Search for the cell housing the specified text and yield its [X, Y] center coordinate. 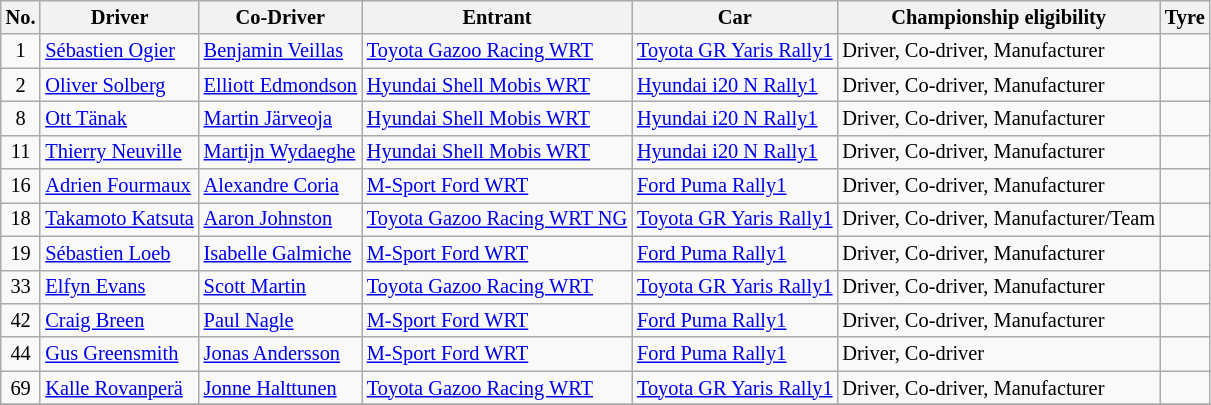
8 [21, 118]
Driver [119, 17]
Adrien Fourmaux [119, 186]
Championship eligibility [998, 17]
Martin Järveoja [280, 118]
Sébastien Ogier [119, 51]
42 [21, 320]
Driver, Co-driver [998, 354]
33 [21, 287]
Jonas Andersson [280, 354]
16 [21, 186]
11 [21, 152]
Scott Martin [280, 287]
Isabelle Galmiche [280, 253]
Driver, Co-driver, Manufacturer/Team [998, 219]
Oliver Solberg [119, 85]
Takamoto Katsuta [119, 219]
Ott Tänak [119, 118]
2 [21, 85]
Elliott Edmondson [280, 85]
Entrant [497, 17]
Benjamin Veillas [280, 51]
Elfyn Evans [119, 287]
Co-Driver [280, 17]
1 [21, 51]
Thierry Neuville [119, 152]
Paul Nagle [280, 320]
18 [21, 219]
19 [21, 253]
Kalle Rovanperä [119, 388]
Car [734, 17]
Aaron Johnston [280, 219]
69 [21, 388]
Gus Greensmith [119, 354]
Alexandre Coria [280, 186]
Craig Breen [119, 320]
Jonne Halttunen [280, 388]
Toyota Gazoo Racing WRT NG [497, 219]
Sébastien Loeb [119, 253]
44 [21, 354]
Tyre [1185, 17]
No. [21, 17]
Martijn Wydaeghe [280, 152]
